Extract the (x, y) coordinate from the center of the cell holding the provided text.  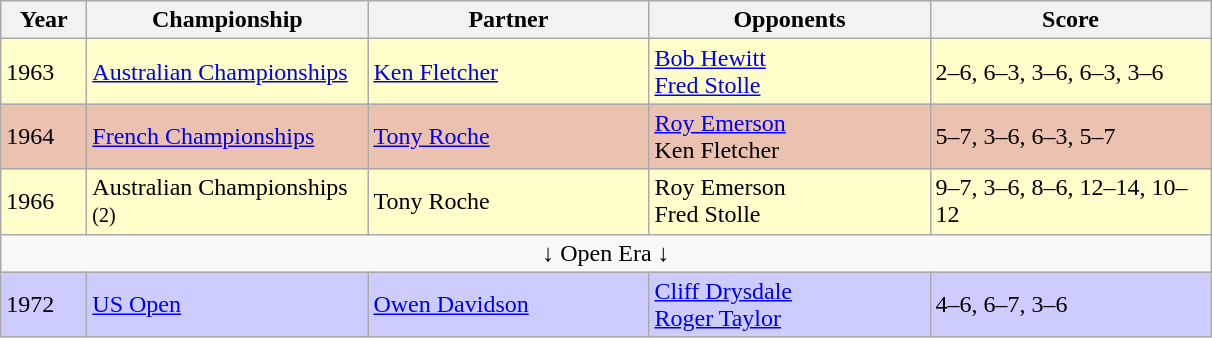
1972 (44, 304)
Score (1070, 20)
Cliff Drysdale Roger Taylor (790, 304)
Roy Emerson Fred Stolle (790, 202)
Australian Championships (228, 72)
2–6, 6–3, 3–6, 6–3, 3–6 (1070, 72)
Owen Davidson (508, 304)
5–7, 3–6, 6–3, 5–7 (1070, 136)
1966 (44, 202)
French Championships (228, 136)
1964 (44, 136)
↓ Open Era ↓ (606, 253)
1963 (44, 72)
Opponents (790, 20)
Bob Hewitt Fred Stolle (790, 72)
US Open (228, 304)
Partner (508, 20)
Year (44, 20)
9–7, 3–6, 8–6, 12–14, 10–12 (1070, 202)
Championship (228, 20)
4–6, 6–7, 3–6 (1070, 304)
Ken Fletcher (508, 72)
Roy Emerson Ken Fletcher (790, 136)
Australian Championships (2) (228, 202)
